Find where the given text appears and provide that cell's center as (x, y) coordinate. 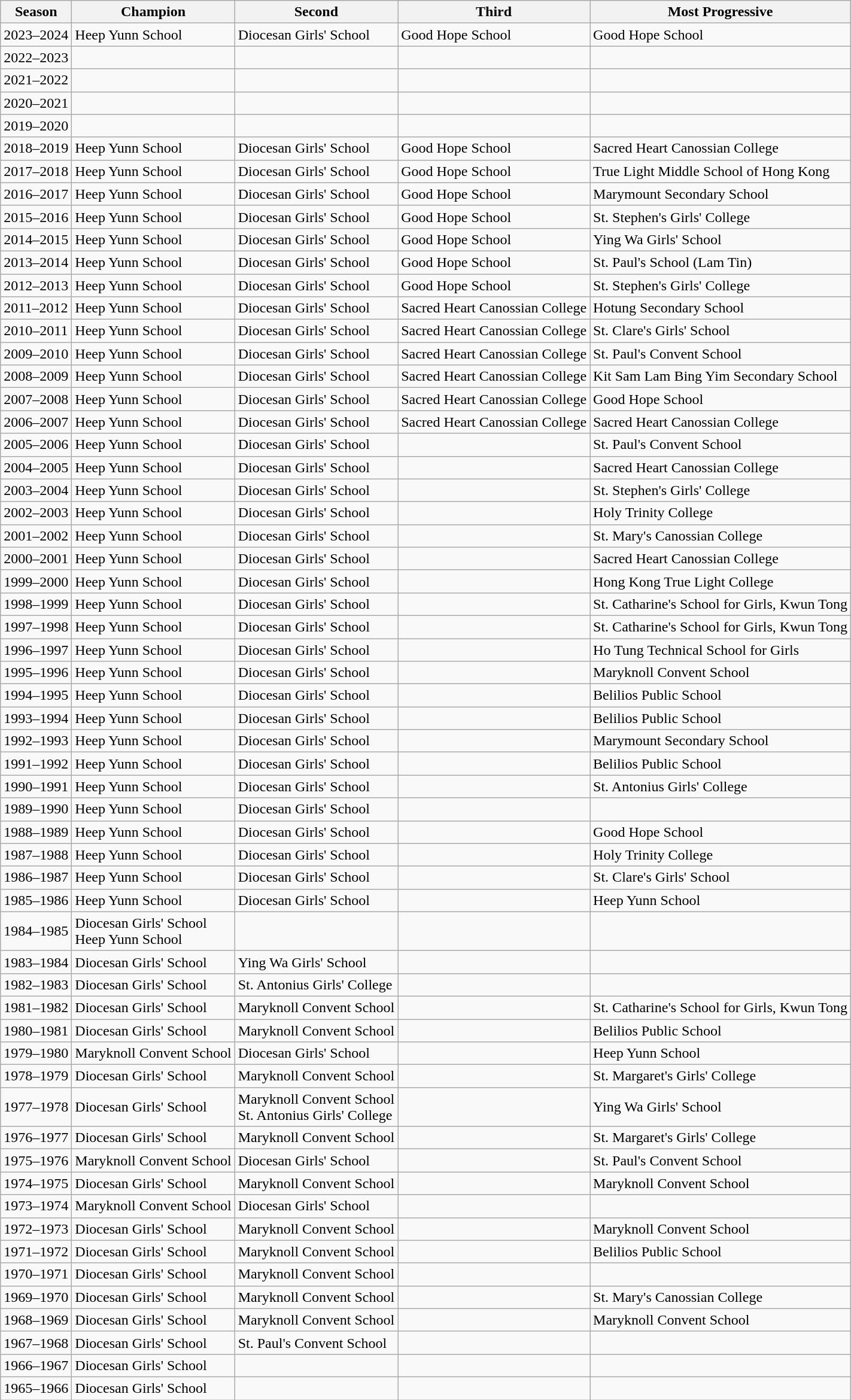
2001–2002 (36, 536)
2019–2020 (36, 126)
1998–1999 (36, 604)
1975–1976 (36, 1161)
1973–1974 (36, 1206)
Kit Sam Lam Bing Yim Secondary School (721, 376)
Hotung Secondary School (721, 308)
2006–2007 (36, 422)
2003–2004 (36, 490)
1981–1982 (36, 1007)
1997–1998 (36, 627)
1993–1994 (36, 718)
1995–1996 (36, 673)
1986–1987 (36, 877)
Season (36, 12)
Hong Kong True Light College (721, 581)
1965–1966 (36, 1388)
1991–1992 (36, 764)
1989–1990 (36, 809)
2014–2015 (36, 239)
Second (316, 12)
1976–1977 (36, 1138)
2021–2022 (36, 80)
2015–2016 (36, 217)
1971–1972 (36, 1252)
St. Paul's School (Lam Tin) (721, 262)
1980–1981 (36, 1030)
1966–1967 (36, 1365)
Champion (153, 12)
2016–2017 (36, 194)
True Light Middle School of Hong Kong (721, 171)
2018–2019 (36, 148)
2007–2008 (36, 399)
2010–2011 (36, 331)
1983–1984 (36, 962)
2008–2009 (36, 376)
2022–2023 (36, 57)
1977–1978 (36, 1107)
1996–1997 (36, 649)
2017–2018 (36, 171)
1987–1988 (36, 855)
1969–1970 (36, 1297)
1979–1980 (36, 1053)
1988–1989 (36, 832)
2005–2006 (36, 445)
Third (494, 12)
1982–1983 (36, 985)
1984–1985 (36, 931)
1978–1979 (36, 1076)
1992–1993 (36, 741)
1994–1995 (36, 696)
2004–2005 (36, 467)
Most Progressive (721, 12)
1972–1973 (36, 1229)
2011–2012 (36, 308)
1990–1991 (36, 786)
2009–2010 (36, 354)
Diocesan Girls' SchoolHeep Yunn School (153, 931)
1968–1969 (36, 1320)
1974–1975 (36, 1183)
2023–2024 (36, 35)
1967–1968 (36, 1343)
2000–2001 (36, 558)
1970–1971 (36, 1274)
Maryknoll Convent SchoolSt. Antonius Girls' College (316, 1107)
Ho Tung Technical School for Girls (721, 649)
1999–2000 (36, 581)
2013–2014 (36, 262)
2002–2003 (36, 513)
2020–2021 (36, 103)
1985–1986 (36, 900)
2012–2013 (36, 286)
